Provide the [X, Y] coordinate of the cell's center where the given text is located.  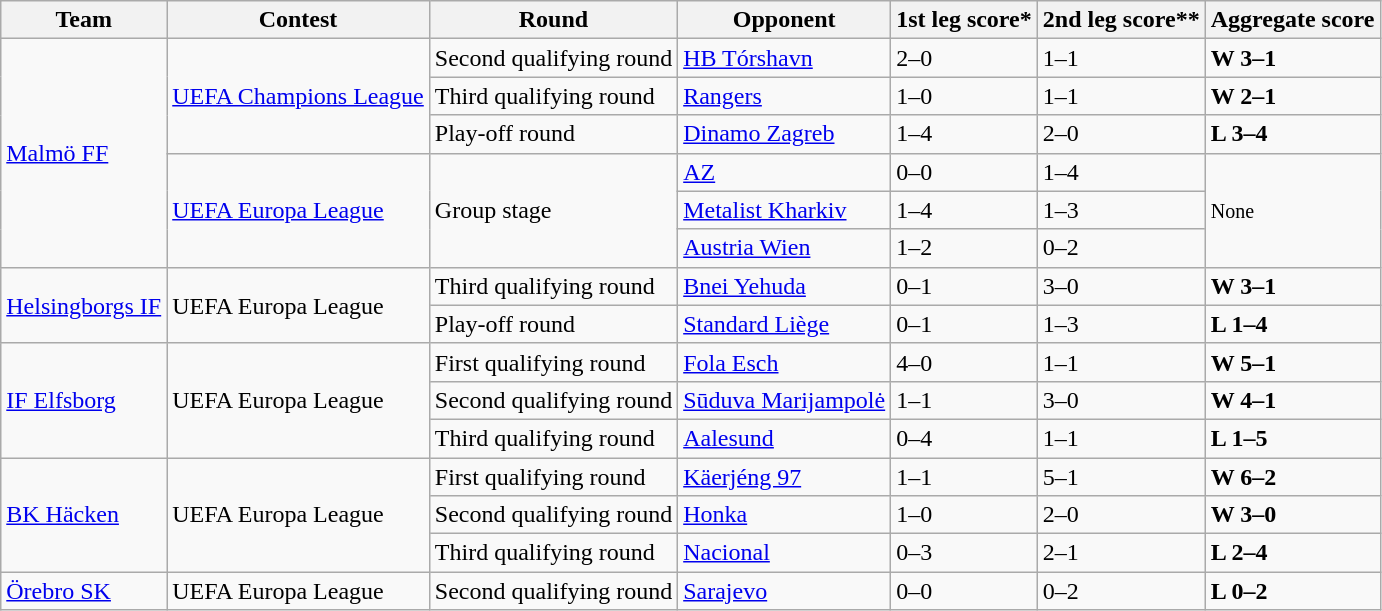
Aalesund [784, 438]
L 2–4 [1292, 553]
Sūduva Marijampolė [784, 400]
Round [553, 20]
5–1 [1121, 477]
2nd leg score** [1121, 20]
1–2 [964, 248]
0–4 [964, 438]
Fola Esch [784, 362]
W 5–1 [1292, 362]
L 3–4 [1292, 134]
Honka [784, 515]
Dinamo Zagreb [784, 134]
Opponent [784, 20]
None [1292, 210]
Austria Wien [784, 248]
Nacional [784, 553]
UEFA Champions League [298, 96]
Rangers [784, 96]
0–3 [964, 553]
Malmö FF [84, 153]
Metalist Kharkiv [784, 210]
HB Tórshavn [784, 58]
Team [84, 20]
4–0 [964, 362]
W 3–0 [1292, 515]
W 4–1 [1292, 400]
W 2–1 [1292, 96]
L 1–4 [1292, 324]
Group stage [553, 210]
Örebro SK [84, 591]
L 1–5 [1292, 438]
Sarajevo [784, 591]
Helsingborgs IF [84, 305]
Käerjéng 97 [784, 477]
Contest [298, 20]
W 6–2 [1292, 477]
AZ [784, 172]
IF Elfsborg [84, 400]
L 0–2 [1292, 591]
Aggregate score [1292, 20]
2–1 [1121, 553]
Standard Liège [784, 324]
Bnei Yehuda [784, 286]
BK Häcken [84, 515]
1st leg score* [964, 20]
